Return the (x, y) coordinate for the center point of the cell that contains the specified text.  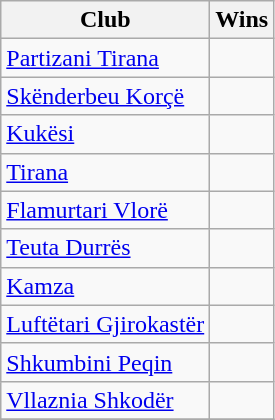
Club (106, 20)
Tirana (106, 172)
Wins (242, 20)
Shkumbini Peqin (106, 362)
Partizani Tirana (106, 58)
Luftëtari Gjirokastër (106, 324)
Flamurtari Vlorë (106, 210)
Kamza (106, 286)
Kukësi (106, 134)
Vllaznia Shkodër (106, 400)
Skënderbeu Korçë (106, 96)
Teuta Durrës (106, 248)
